Identify which cell holds the provided text, then report its (x, y) central coordinate. 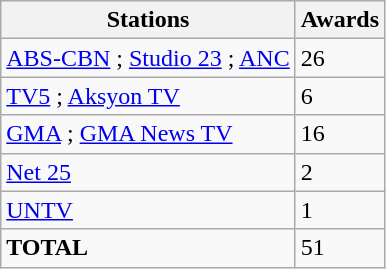
16 (340, 134)
Stations (148, 20)
GMA ; GMA News TV (148, 134)
Awards (340, 20)
2 (340, 172)
UNTV (148, 210)
26 (340, 58)
ABS-CBN ; Studio 23 ; ANC (148, 58)
TOTAL (148, 248)
51 (340, 248)
6 (340, 96)
1 (340, 210)
Net 25 (148, 172)
TV5 ; Aksyon TV (148, 96)
